Determine the [X, Y] coordinate at the center of the cell enclosing the given text.  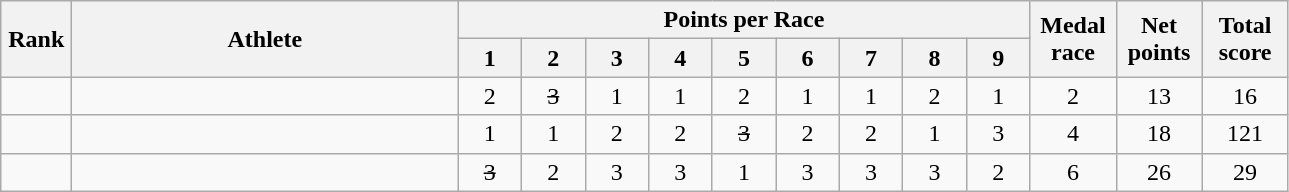
16 [1245, 96]
Athlete [265, 39]
Points per Race [744, 20]
5 [744, 58]
Total score [1245, 39]
26 [1159, 172]
29 [1245, 172]
9 [998, 58]
7 [871, 58]
18 [1159, 134]
Medal race [1073, 39]
Rank [36, 39]
13 [1159, 96]
8 [935, 58]
Net points [1159, 39]
121 [1245, 134]
